Extract the [x, y] coordinate from the center of the cell holding the provided text.  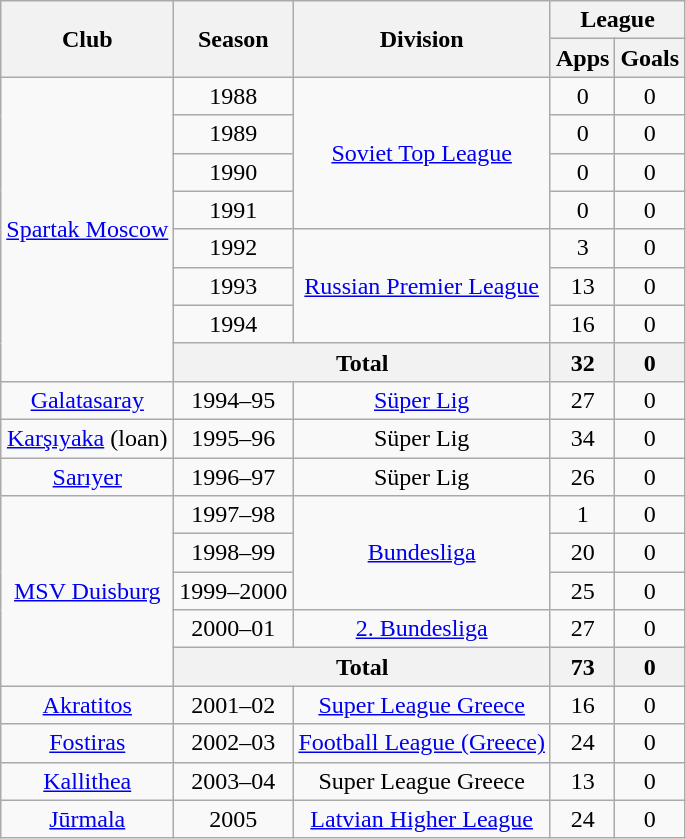
Club [88, 39]
Division [422, 39]
1998–99 [234, 553]
MSV Duisburg [88, 591]
1989 [234, 134]
1995–96 [234, 438]
1 [582, 515]
1993 [234, 286]
Kallithea [88, 781]
Bundesliga [422, 553]
Russian Premier League [422, 286]
2000–01 [234, 629]
Sarıyer [88, 477]
25 [582, 591]
2002–03 [234, 743]
1988 [234, 96]
Akratitos [88, 705]
1991 [234, 210]
Goals [650, 58]
73 [582, 667]
Spartak Moscow [88, 229]
Karşıyaka (loan) [88, 438]
2003–04 [234, 781]
Latvian Higher League [422, 819]
1994–95 [234, 400]
34 [582, 438]
2. Bundesliga [422, 629]
Season [234, 39]
Fostiras [88, 743]
2005 [234, 819]
Football League (Greece) [422, 743]
1997–98 [234, 515]
Apps [582, 58]
2001–02 [234, 705]
Jūrmala [88, 819]
1992 [234, 248]
20 [582, 553]
1994 [234, 324]
Galatasaray [88, 400]
26 [582, 477]
1990 [234, 172]
32 [582, 362]
1999–2000 [234, 591]
1996–97 [234, 477]
League [617, 20]
Soviet Top League [422, 153]
3 [582, 248]
